Locate the cell with the specified text and output its [x, y] center coordinate. 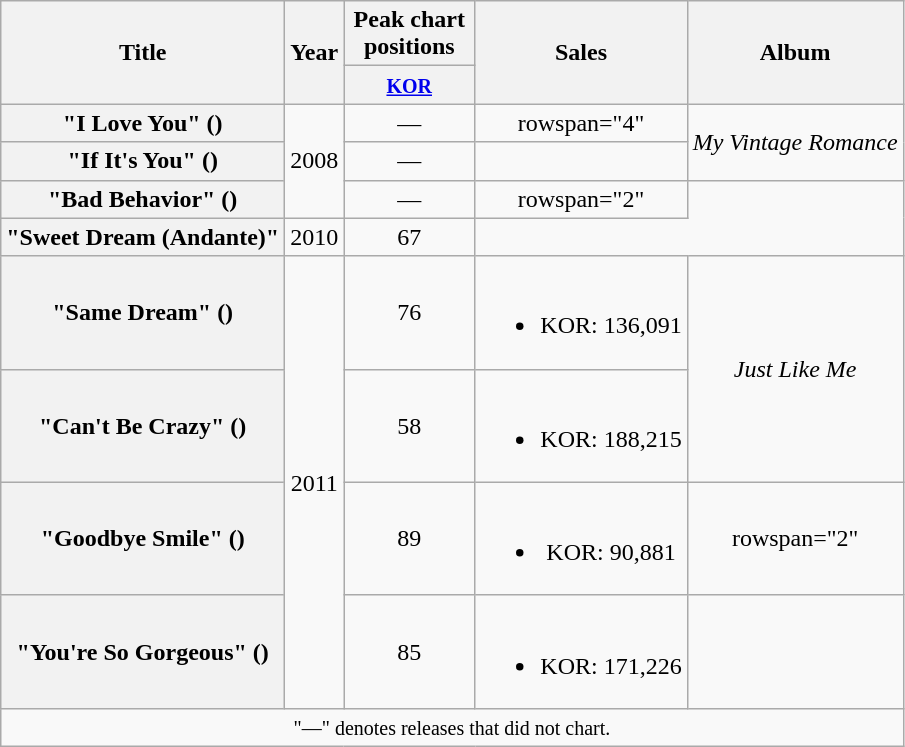
My Vintage Romance [795, 142]
67 [410, 237]
KOR: 171,226 [581, 652]
Just Like Me [795, 369]
Peak chart positions [410, 34]
89 [410, 538]
85 [410, 652]
Title [143, 52]
2011 [314, 482]
"Goodbye Smile" () [143, 538]
Year [314, 52]
rowspan="4" [581, 123]
2010 [314, 237]
76 [410, 312]
"—" denotes releases that did not chart. [452, 727]
Album [795, 52]
"Same Dream" () [143, 312]
"You're So Gorgeous" () [143, 652]
KOR: 136,091 [581, 312]
"Bad Behavior" () [143, 199]
"I Love You" () [143, 123]
58 [410, 426]
Sales [581, 52]
KOR: 188,215 [581, 426]
"Can't Be Crazy" () [143, 426]
"If It's You" () [143, 161]
"Sweet Dream (Andante)" [143, 237]
2008 [314, 161]
KOR [410, 85]
KOR: 90,881 [581, 538]
